Determine the [x, y] coordinate at the center of the cell enclosing the given text.  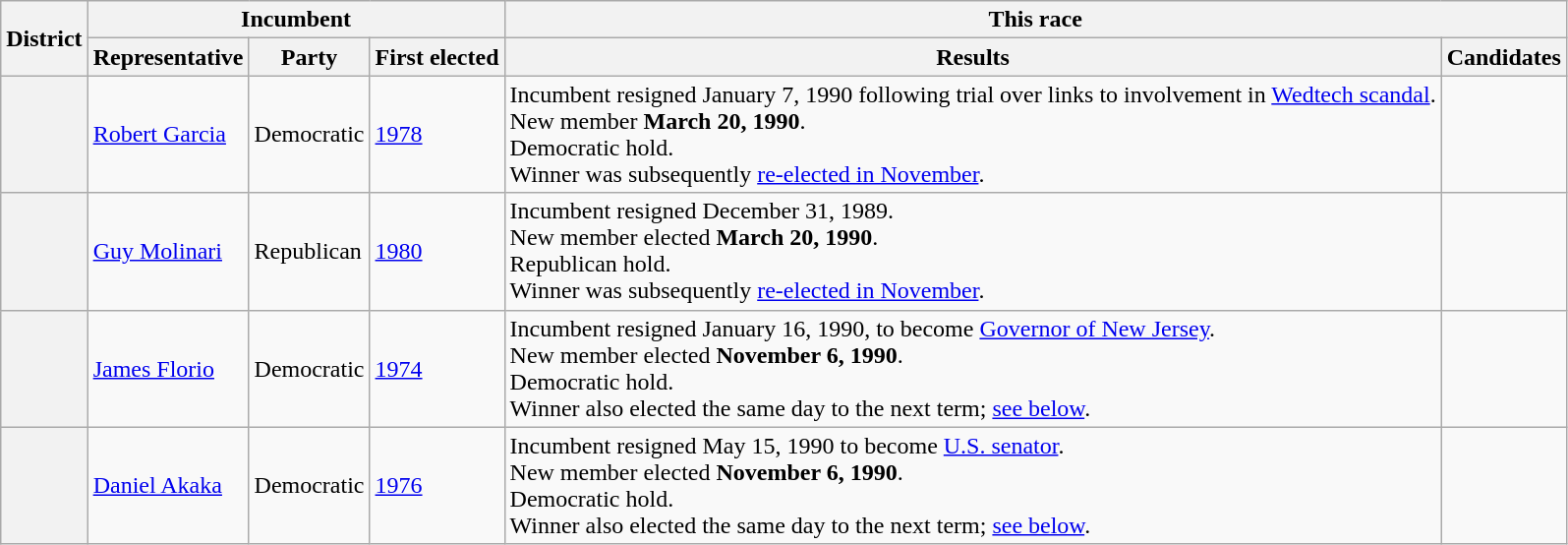
Guy Molinari [168, 252]
Incumbent resigned December 31, 1989.New member elected March 20, 1990.Republican hold.Winner was subsequently re-elected in November. [973, 252]
Candidates [1504, 57]
1976 [436, 486]
First elected [436, 57]
1980 [436, 252]
This race [1035, 20]
1978 [436, 134]
Results [973, 57]
Republican [309, 252]
Robert Garcia [168, 134]
Incumbent [296, 20]
Party [309, 57]
1974 [436, 368]
Representative [168, 57]
District [44, 38]
James Florio [168, 368]
Daniel Akaka [168, 486]
